Extract the [X, Y] coordinate from the center of the cell holding the provided text.  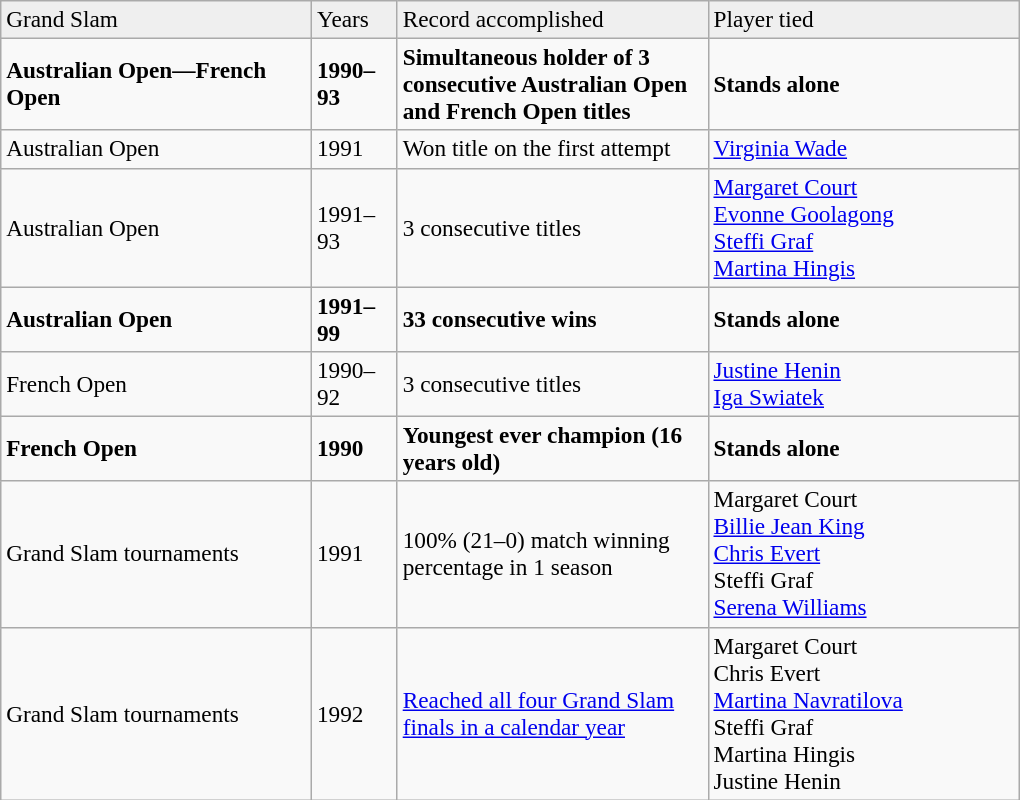
Margaret Court Evonne Goolagong Steffi Graf Martina Hingis [864, 228]
Margaret CourtBillie Jean KingChris EvertSteffi GrafSerena Williams [864, 554]
Reached all four Grand Slam finals in a calendar year [552, 714]
1992 [355, 714]
1991–99 [355, 318]
100% (21–0) match winning percentage in 1 season [552, 554]
1991–93 [355, 228]
Player tied [864, 19]
Justine Henin Iga Swiatek [864, 384]
Australian Open—French Open [156, 84]
Margaret Court Chris Evert Martina Navratilova Steffi Graf Martina Hingis Justine Henin [864, 714]
Won title on the first attempt [552, 149]
Years [355, 19]
Simultaneous holder of 3 consecutive Australian Open and French Open titles [552, 84]
33 consecutive wins [552, 318]
1990–92 [355, 384]
Grand Slam [156, 19]
Youngest ever champion (16 years old) [552, 448]
Record accomplished [552, 19]
1990–93 [355, 84]
Virginia Wade [864, 149]
1990 [355, 448]
